Capture the cell that displays the provided text and extract its (x, y) central coordinate. 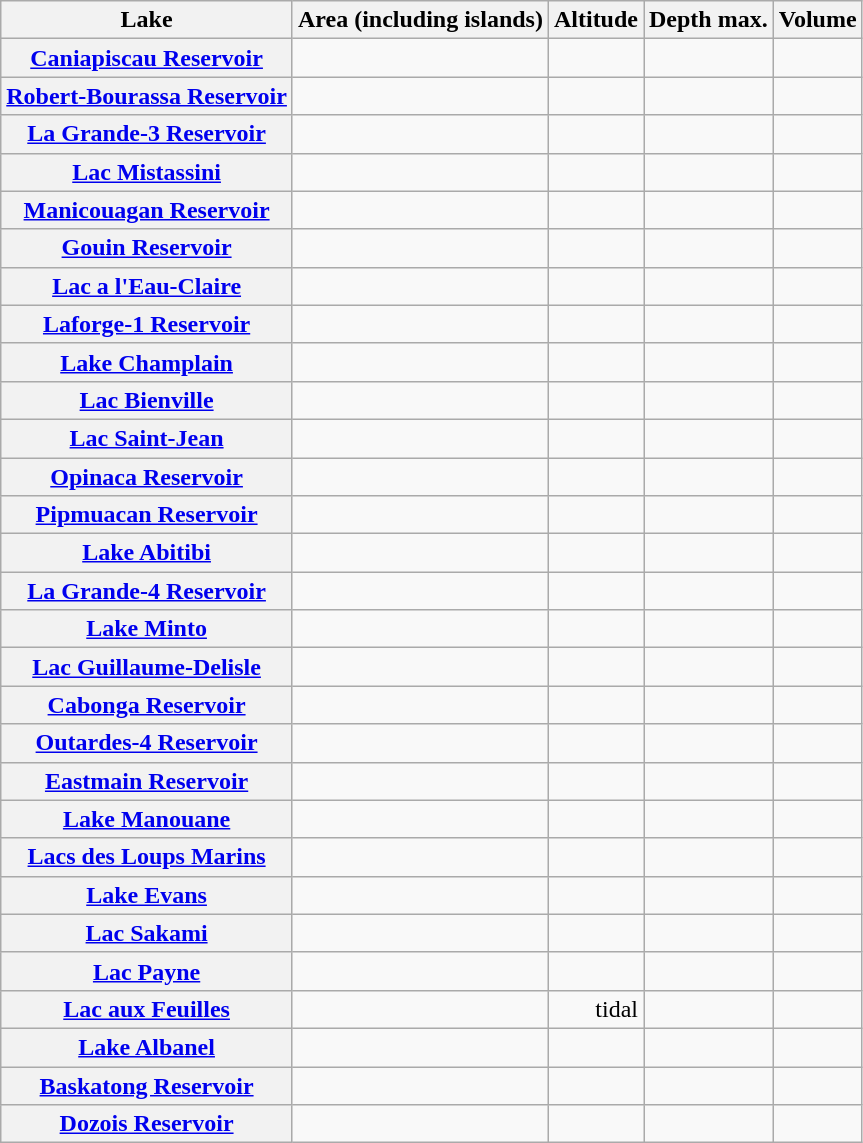
Lac aux Feuilles (147, 1009)
Lac Sakami (147, 933)
Cabonga Reservoir (147, 705)
Robert-Bourassa Reservoir (147, 96)
Lac Mistassini (147, 172)
Lake Abitibi (147, 553)
Lake Albanel (147, 1047)
Lac Saint-Jean (147, 438)
Lake Minto (147, 629)
Caniapiscau Reservoir (147, 58)
Baskatong Reservoir (147, 1085)
Lac Bienville (147, 400)
Eastmain Reservoir (147, 781)
Dozois Reservoir (147, 1124)
Altitude (596, 20)
Laforge-1 Reservoir (147, 324)
Lac a l'Eau-Claire (147, 286)
Outardes-4 Reservoir (147, 743)
Lake Champlain (147, 362)
La Grande-4 Reservoir (147, 591)
Lac Payne (147, 971)
Lake (147, 20)
Depth max. (709, 20)
La Grande-3 Reservoir (147, 134)
tidal (596, 1009)
Lacs des Loups Marins (147, 857)
Manicouagan Reservoir (147, 210)
Opinaca Reservoir (147, 477)
Lake Manouane (147, 819)
Area (including islands) (420, 20)
Lac Guillaume-Delisle (147, 667)
Gouin Reservoir (147, 248)
Lake Evans (147, 895)
Pipmuacan Reservoir (147, 515)
Volume (818, 20)
